For the text-containing cell, return its midpoint in (X, Y) coordinate format. 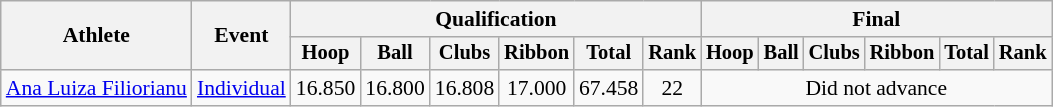
16.808 (464, 88)
Qualification (496, 19)
Did not advance (876, 88)
Event (242, 36)
67.458 (608, 88)
22 (672, 88)
16.800 (394, 88)
16.850 (326, 88)
Athlete (96, 36)
Final (876, 19)
Individual (242, 88)
17.000 (536, 88)
Ana Luiza Filiorianu (96, 88)
